Return the (x, y) coordinate for the center point of the cell that contains the specified text.  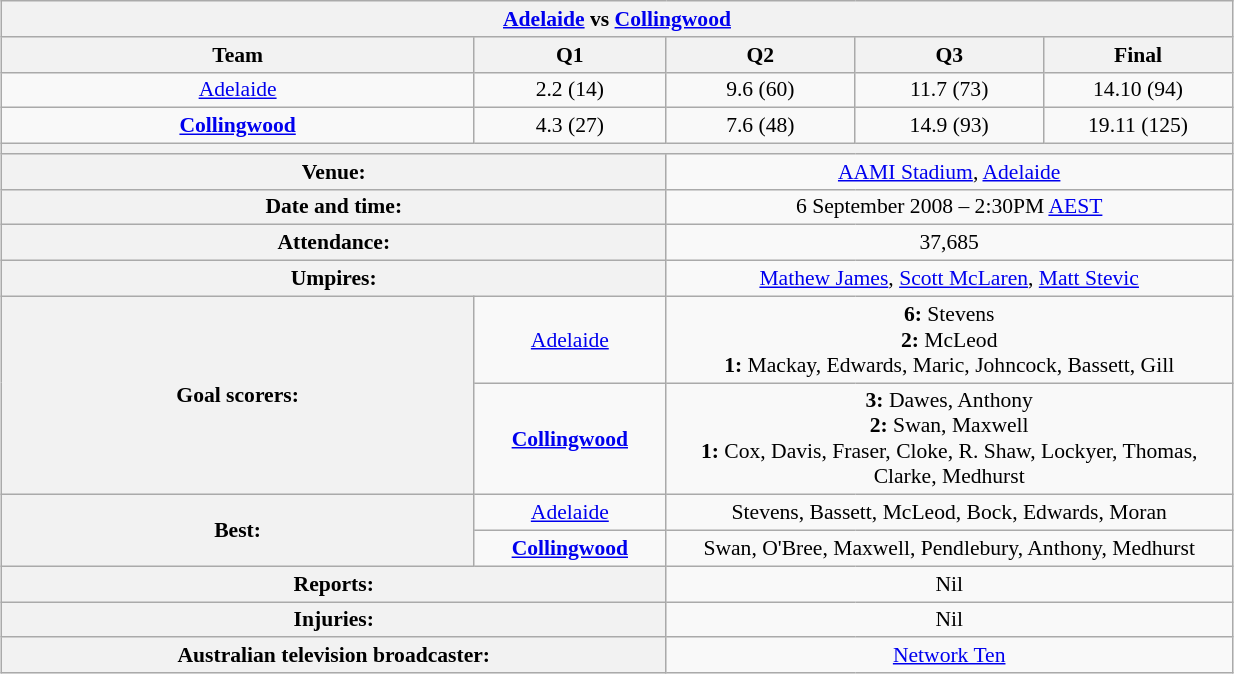
37,685 (950, 243)
Umpires: (334, 279)
Q2 (760, 55)
11.7 (73) (950, 90)
Q3 (950, 55)
Swan, O'Bree, Maxwell, Pendlebury, Anthony, Medhurst (950, 549)
Injuries: (334, 620)
Date and time: (334, 207)
3: Dawes, Anthony2: Swan, Maxwell 1: Cox, Davis, Fraser, Cloke, R. Shaw, Lockyer, Thomas, Clarke, Medhurst (950, 439)
9.6 (60) (760, 90)
14.10 (94) (1138, 90)
Adelaide vs Collingwood (618, 19)
19.11 (125) (1138, 126)
Reports: (334, 584)
Team (238, 55)
Australian television broadcaster: (334, 656)
Attendance: (334, 243)
Q1 (570, 55)
Mathew James, Scott McLaren, Matt Stevic (950, 279)
Goal scorers: (238, 396)
Network Ten (950, 656)
14.9 (93) (950, 126)
Stevens, Bassett, McLeod, Bock, Edwards, Moran (950, 513)
6 September 2008 – 2:30PM AEST (950, 207)
7.6 (48) (760, 126)
Best: (238, 530)
Final (1138, 55)
6: Stevens2: McLeod 1: Mackay, Edwards, Maric, Johncock, Bassett, Gill (950, 340)
AAMI Stadium, Adelaide (950, 172)
2.2 (14) (570, 90)
Venue: (334, 172)
4.3 (27) (570, 126)
